Determine the [X, Y] coordinate at the center of the cell enclosing the given text.  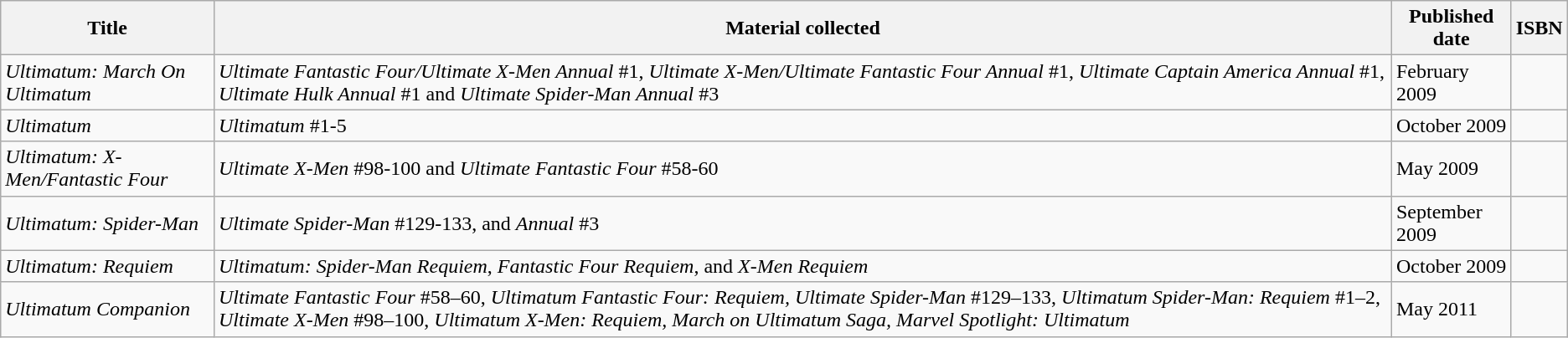
May 2009 [1451, 169]
May 2011 [1451, 310]
Published date [1451, 28]
Ultimatum [107, 125]
Ultimatum: Requiem [107, 266]
ISBN [1540, 28]
September 2009 [1451, 223]
Title [107, 28]
Ultimatum Companion [107, 310]
Ultimatum: Spider-Man [107, 223]
Ultimatum: Spider-Man Requiem, Fantastic Four Requiem, and X-Men Requiem [802, 266]
Material collected [802, 28]
Ultimatum #1-5 [802, 125]
Ultimate X-Men #98-100 and Ultimate Fantastic Four #58-60 [802, 169]
Ultimatum: March On Ultimatum [107, 82]
Ultimatum: X-Men/Fantastic Four [107, 169]
Ultimate Spider-Man #129-133, and Annual #3 [802, 223]
February 2009 [1451, 82]
